Scan for the cell matching the given text and deliver its (x, y) coordinate at center. 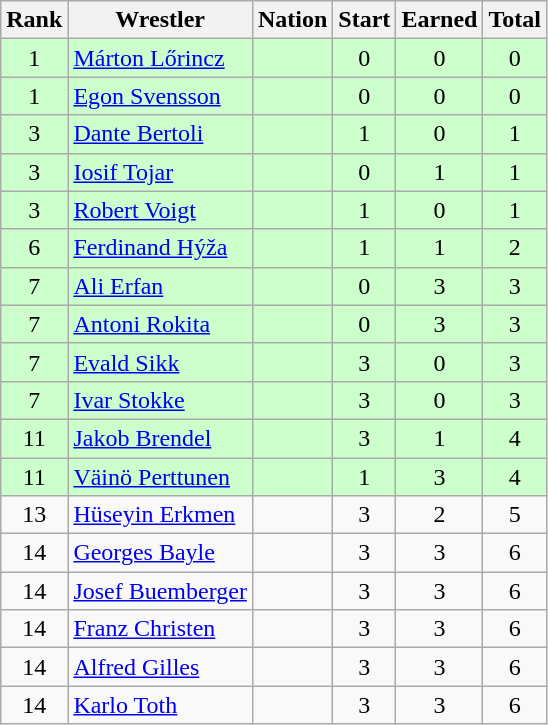
Márton Lőrincz (160, 58)
Georges Bayle (160, 553)
Väinö Perttunen (160, 477)
Antoni Rokita (160, 324)
Ferdinand Hýža (160, 248)
Evald Sikk (160, 362)
Nation (292, 20)
13 (34, 515)
Dante Bertoli (160, 134)
Egon Svensson (160, 96)
Jakob Brendel (160, 438)
Rank (34, 20)
Franz Christen (160, 629)
Robert Voigt (160, 210)
Earned (440, 20)
Start (364, 20)
Ali Erfan (160, 286)
Josef Buemberger (160, 591)
Wrestler (160, 20)
Ivar Stokke (160, 400)
Iosif Tojar (160, 172)
Hüseyin Erkmen (160, 515)
Karlo Toth (160, 705)
Total (515, 20)
Alfred Gilles (160, 667)
5 (515, 515)
